Capture the cell that displays the provided text and extract its [X, Y] central coordinate. 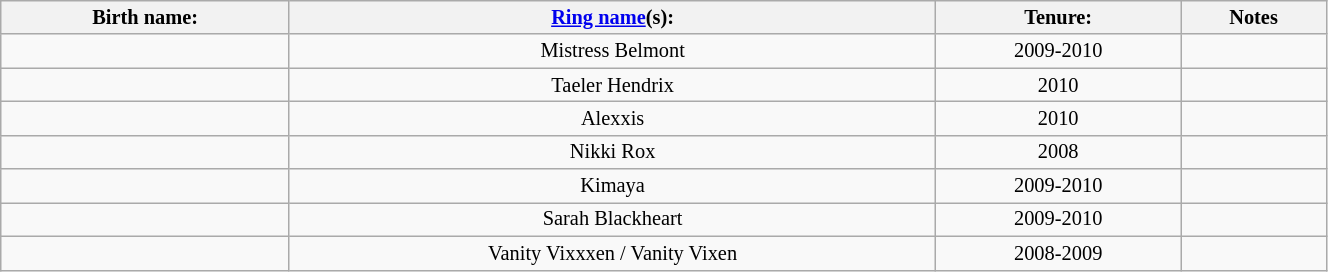
Birth name: [146, 17]
Alexxis [612, 118]
2008 [1058, 152]
Tenure: [1058, 17]
Vanity Vixxxen / Vanity Vixen [612, 253]
2008-2009 [1058, 253]
Kimaya [612, 186]
Ring name(s): [612, 17]
Sarah Blackheart [612, 219]
Mistress Belmont [612, 51]
Taeler Hendrix [612, 85]
Nikki Rox [612, 152]
Notes [1254, 17]
